Determine the (x, y) coordinate at the center of the cell enclosing the given text.  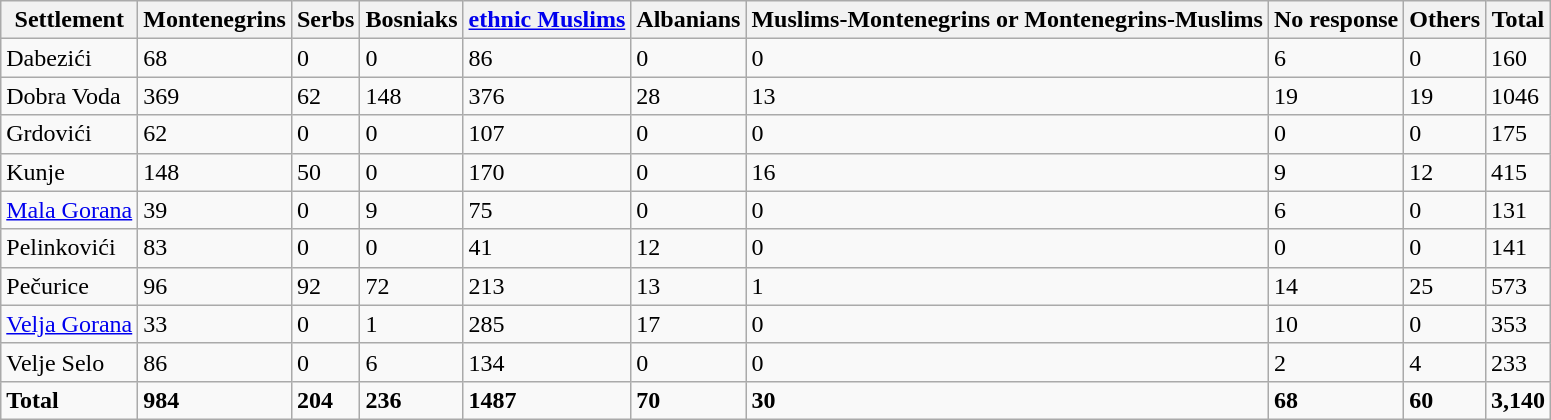
415 (1518, 172)
160 (1518, 58)
Albanians (688, 20)
14 (1336, 286)
16 (1008, 172)
Muslims-Montenegrins or Montenegrins-Muslims (1008, 20)
285 (547, 324)
Pečurice (70, 286)
3,140 (1518, 400)
70 (688, 400)
236 (412, 400)
Dobra Voda (70, 96)
573 (1518, 286)
25 (1445, 286)
30 (1008, 400)
96 (215, 286)
17 (688, 324)
1046 (1518, 96)
204 (325, 400)
10 (1336, 324)
Settlement (70, 20)
92 (325, 286)
233 (1518, 362)
Pelinkovići (70, 248)
Dabezići (70, 58)
213 (547, 286)
Velja Gorana (70, 324)
1487 (547, 400)
Bosniaks (412, 20)
Montenegrins (215, 20)
No response (1336, 20)
28 (688, 96)
Mala Gorana (70, 210)
2 (1336, 362)
175 (1518, 134)
Velje Selo (70, 362)
39 (215, 210)
50 (325, 172)
Others (1445, 20)
170 (547, 172)
Serbs (325, 20)
60 (1445, 400)
353 (1518, 324)
83 (215, 248)
4 (1445, 362)
134 (547, 362)
369 (215, 96)
ethnic Muslims (547, 20)
72 (412, 286)
376 (547, 96)
141 (1518, 248)
107 (547, 134)
Grdovići (70, 134)
Kunje (70, 172)
33 (215, 324)
984 (215, 400)
131 (1518, 210)
41 (547, 248)
75 (547, 210)
